Search for the cell housing the specified text and yield its (x, y) center coordinate. 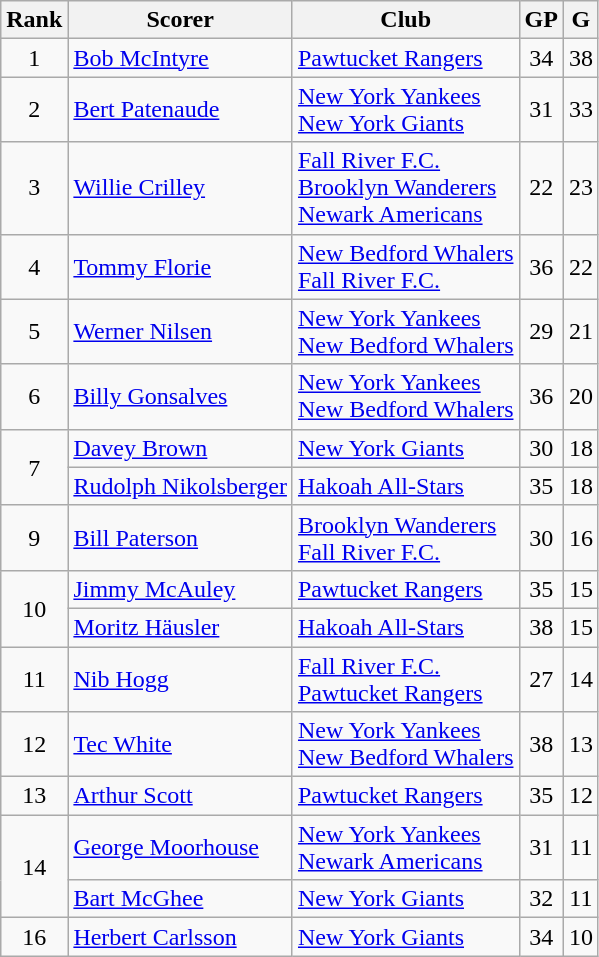
Tec White (180, 744)
New York YankeesNew York Giants (406, 110)
Tommy Florie (180, 266)
23 (580, 188)
Nib Hogg (180, 678)
George Moorhouse (180, 848)
Bob McIntyre (180, 58)
Bert Patenaude (180, 110)
Fall River F.C.Pawtucket Rangers (406, 678)
6 (34, 396)
Scorer (180, 20)
Rank (34, 20)
Davey Brown (180, 448)
32 (541, 899)
33 (580, 110)
Bill Paterson (180, 538)
Billy Gonsalves (180, 396)
1 (34, 58)
27 (541, 678)
9 (34, 538)
7 (34, 467)
21 (580, 332)
Fall River F.C.Brooklyn WanderersNewark Americans (406, 188)
Willie Crilley (180, 188)
Werner Nilsen (180, 332)
Moritz Häusler (180, 627)
New York YankeesNewark Americans (406, 848)
Jimmy McAuley (180, 589)
Herbert Carlsson (180, 937)
20 (580, 396)
G (580, 20)
New Bedford WhalersFall River F.C. (406, 266)
5 (34, 332)
3 (34, 188)
Arthur Scott (180, 796)
Rudolph Nikolsberger (180, 486)
Club (406, 20)
29 (541, 332)
2 (34, 110)
4 (34, 266)
Brooklyn WanderersFall River F.C. (406, 538)
Bart McGhee (180, 899)
GP (541, 20)
